Return (X, Y) of the center of cell containing provided text 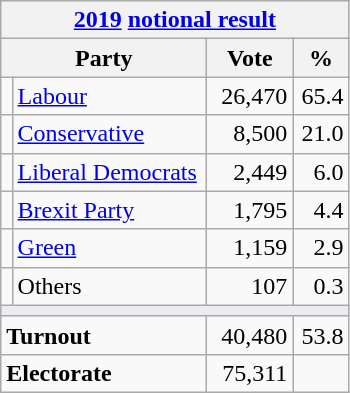
1,159 (250, 248)
Others (110, 286)
26,470 (250, 96)
1,795 (250, 210)
Electorate (104, 373)
0.3 (321, 286)
2019 notional result (175, 20)
Brexit Party (110, 210)
4.4 (321, 210)
40,480 (250, 335)
107 (250, 286)
Conservative (110, 134)
Vote (250, 58)
65.4 (321, 96)
21.0 (321, 134)
Liberal Democrats (110, 172)
% (321, 58)
6.0 (321, 172)
75,311 (250, 373)
2,449 (250, 172)
53.8 (321, 335)
Party (104, 58)
Turnout (104, 335)
Green (110, 248)
Labour (110, 96)
2.9 (321, 248)
8,500 (250, 134)
